For the text-containing cell, return its midpoint in [X, Y] coordinate format. 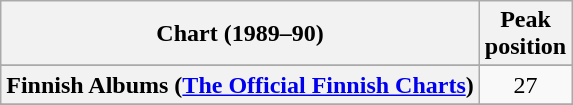
27 [525, 85]
Chart (1989–90) [240, 34]
Peakposition [525, 34]
Finnish Albums (The Official Finnish Charts) [240, 85]
